Determine the (X, Y) coordinate at the center of the cell enclosing the given text.  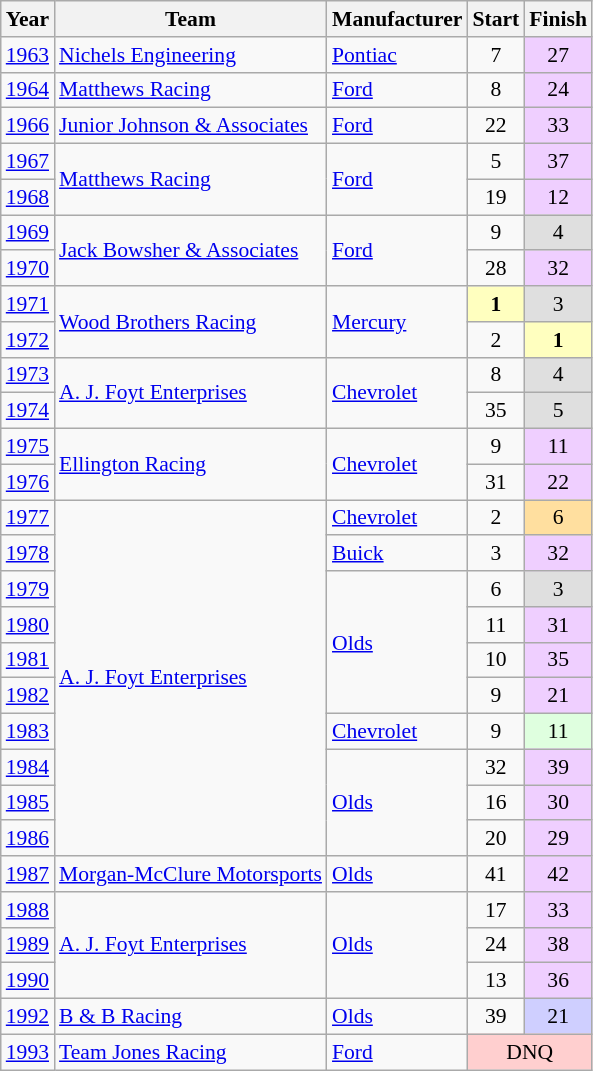
10 (496, 660)
Jack Bowsher & Associates (190, 250)
7 (496, 55)
19 (496, 197)
Buick (397, 554)
41 (496, 874)
1963 (28, 55)
1993 (28, 1052)
Manufacturer (397, 19)
1968 (28, 197)
DNQ (530, 1052)
1964 (28, 90)
Mercury (397, 322)
1974 (28, 411)
1985 (28, 803)
Wood Brothers Racing (190, 322)
38 (558, 945)
1988 (28, 910)
1982 (28, 696)
1975 (28, 447)
28 (496, 269)
1973 (28, 375)
Nichels Engineering (190, 55)
1986 (28, 839)
1976 (28, 482)
20 (496, 839)
Year (28, 19)
1971 (28, 304)
27 (558, 55)
1967 (28, 162)
1966 (28, 126)
1992 (28, 1017)
1981 (28, 660)
Team (190, 19)
1978 (28, 554)
1984 (28, 767)
1989 (28, 945)
17 (496, 910)
37 (558, 162)
13 (496, 981)
1972 (28, 340)
Team Jones Racing (190, 1052)
1977 (28, 518)
Ellington Racing (190, 464)
1980 (28, 625)
1970 (28, 269)
42 (558, 874)
B & B Racing (190, 1017)
1979 (28, 589)
29 (558, 839)
Pontiac (397, 55)
Finish (558, 19)
30 (558, 803)
1969 (28, 233)
Junior Johnson & Associates (190, 126)
12 (558, 197)
1983 (28, 732)
Morgan-McClure Motorsports (190, 874)
36 (558, 981)
16 (496, 803)
Start (496, 19)
1987 (28, 874)
1990 (28, 981)
